Capture the cell that displays the provided text and extract its [x, y] central coordinate. 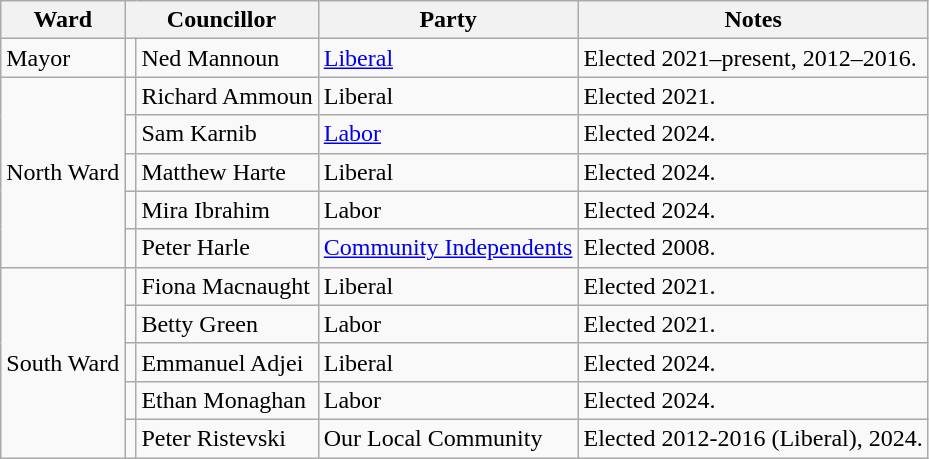
Community Independents [448, 248]
South Ward [63, 362]
Elected 2012-2016 (Liberal), 2024. [753, 438]
Matthew Harte [227, 172]
Mira Ibrahim [227, 210]
Sam Karnib [227, 134]
Ethan Monaghan [227, 400]
Betty Green [227, 324]
Emmanuel Adjei [227, 362]
Fiona Macnaught [227, 286]
Elected 2021–present, 2012–2016. [753, 58]
Party [448, 20]
Elected 2008. [753, 248]
Ned Mannoun [227, 58]
Peter Ristevski [227, 438]
North Ward [63, 172]
Our Local Community [448, 438]
Mayor [63, 58]
Peter Harle [227, 248]
Councillor [222, 20]
Richard Ammoun [227, 96]
Ward [63, 20]
Notes [753, 20]
